Provide the [X, Y] coordinate of the cell's center where the given text is located.  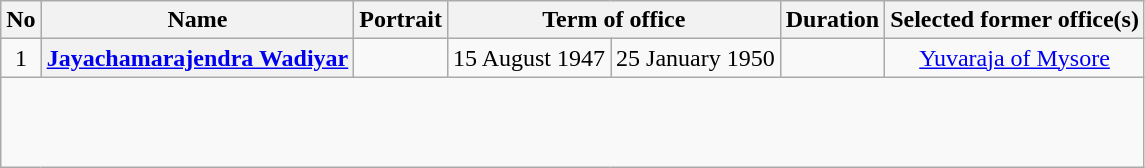
25 January 1950 [696, 58]
Duration [832, 20]
No [21, 20]
15 August 1947 [528, 58]
Jayachamarajendra Wadiyar [198, 58]
Selected former office(s) [1015, 20]
Name [198, 20]
Term of office [614, 20]
Yuvaraja of Mysore [1015, 58]
Portrait [401, 20]
1 [21, 58]
